Search for the cell housing the specified text and yield its [x, y] center coordinate. 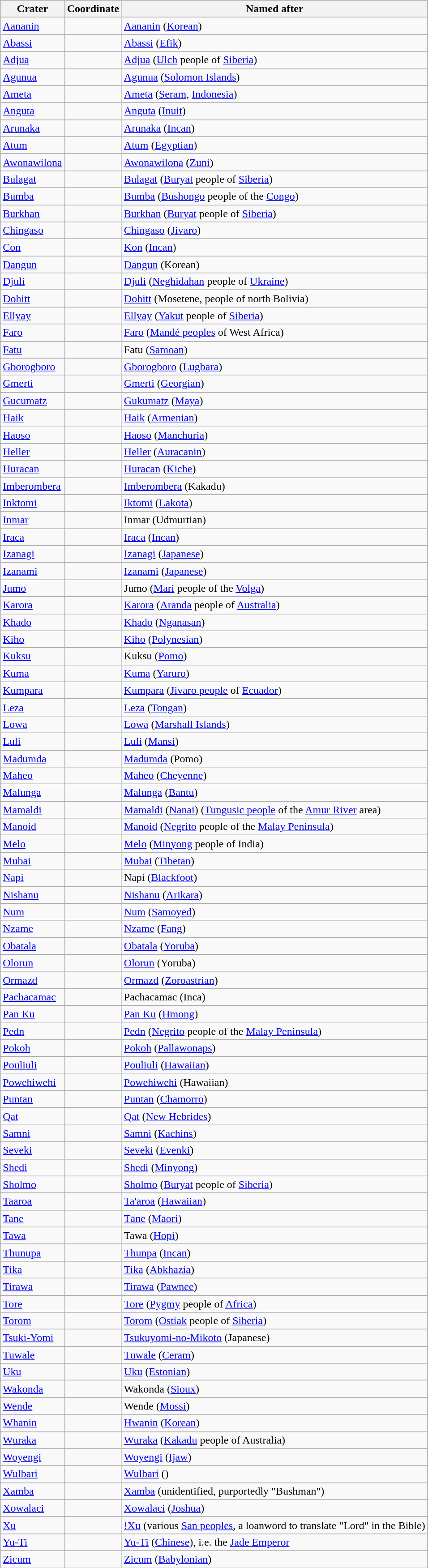
Djuli [33, 282]
Xu [33, 1525]
Haik (Armenian) [274, 418]
Taaroa [33, 1201]
Num (Samoyed) [274, 912]
Chingaso [33, 231]
Abassi [33, 43]
Mamaldi [33, 810]
Adjua (Ulch people of Siberia) [274, 60]
Adjua [33, 60]
Shedi [33, 1167]
Qat [33, 1116]
Zicum (Babylonian) [274, 1559]
Imberombera [33, 486]
Huracan (Kiche) [274, 469]
Iraca [33, 537]
Pan Ku (Hmong) [274, 1014]
Inktomi [33, 503]
Puntan (Chamorro) [274, 1099]
Seveki [33, 1150]
Kuksu (Pomo) [274, 656]
Kuksu [33, 656]
Tirawa (Pawnee) [274, 1286]
Faro (Mandé peoples of West Africa) [274, 333]
Bulagat (Buryat people of Siberia) [274, 179]
Haik [33, 418]
Madumda (Pomo) [274, 759]
Con [33, 248]
Woyengi [33, 1457]
Crater [33, 9]
Olorun [33, 963]
Bumba [33, 196]
Gborogboro [33, 367]
Melo (Minyong people of India) [274, 844]
Whanin [33, 1423]
Tsuki-Yomi [33, 1338]
Inmar (Udmurtian) [274, 520]
Bulagat [33, 179]
Torom (Ostiak people of Siberia) [274, 1321]
Haoso [33, 435]
Wende [33, 1406]
Pouliuli (Hawaiian) [274, 1065]
Luli [33, 741]
Haoso (Manchuria) [274, 435]
Lowa [33, 724]
Aananin [33, 26]
Anguta (Inuit) [274, 111]
Thunupa [33, 1252]
Maheo [33, 776]
Wuraka [33, 1440]
Hwanin (Korean) [274, 1423]
Agunua [33, 77]
Dohitt (Mosetene, people of north Bolivia) [274, 299]
Aananin (Korean) [274, 26]
Powehiwehi [33, 1082]
Karora (Aranda people of Australia) [274, 605]
Leza (Tongan) [274, 707]
Sholmo [33, 1184]
Gmerti [33, 384]
Nishanu [33, 895]
Dangun [33, 265]
Ameta [33, 94]
Maheo (Cheyenne) [274, 776]
Pouliuli [33, 1065]
Olorun (Yoruba) [274, 963]
Yu-Ti (Chinese), i.e. the Jade Emperor [274, 1542]
Kuma (Yaruro) [274, 673]
Faro [33, 333]
Pan Ku [33, 1014]
!Xu (various San peoples, a loanword to translate "Lord" in the Bible) [274, 1525]
Nzame [33, 929]
Obatala [33, 946]
Tore [33, 1304]
Gborogboro (Lugbara) [274, 367]
Tore (Pygmy people of Africa) [274, 1304]
Tika [33, 1269]
Named after [274, 9]
Anguta [33, 111]
Mamaldi (Nanai) (Tungusic people of the Amur River area) [274, 810]
Tawa (Hopi) [274, 1235]
Nishanu (Arikara) [274, 895]
Kumpara [33, 690]
Woyengi (Ijaw) [274, 1457]
Powehiwehi (Hawaiian) [274, 1082]
Samni (Kachins) [274, 1133]
Malunga (Bantu) [274, 793]
Ormazd (Zoroastrian) [274, 980]
Leza [33, 707]
Izanami (Japanese) [274, 571]
Xamba [33, 1491]
Iraca (Incan) [274, 537]
Iktomi (Lakota) [274, 503]
Jumo [33, 588]
Dangun (Korean) [274, 265]
Lowa (Marshall Islands) [274, 724]
Napi (Blackfoot) [274, 878]
Tuwale [33, 1355]
Tawa [33, 1235]
Izanagi [33, 554]
Nzame (Fang) [274, 929]
Wakonda [33, 1389]
Thunpa (Incan) [274, 1252]
Zicum [33, 1559]
Izanami [33, 571]
Tāne (Māori) [274, 1218]
Fatu (Samoan) [274, 350]
Pokoh [33, 1048]
Huracan [33, 469]
Bumba (Bushongo people of the Congo) [274, 196]
Xowalaci (Joshua) [274, 1508]
Burkhan (Buryat people of Siberia) [274, 214]
Gukumatz (Maya) [274, 401]
Karora [33, 605]
Shedi (Minyong) [274, 1167]
Pedn (Negrito people of the Malay Peninsula) [274, 1031]
Pokoh (Pallawonaps) [274, 1048]
Uku (Estonian) [274, 1372]
Heller [33, 452]
Atum (Egyptian) [274, 145]
Atum [33, 145]
Xowalaci [33, 1508]
Djuli (Neghidahan people of Ukraine) [274, 282]
Luli (Mansi) [274, 741]
Awonawilona (Zuni) [274, 162]
Kon (Incan) [274, 248]
Fatu [33, 350]
Khado [33, 622]
Num [33, 912]
Ellyay (Yakut people of Siberia) [274, 316]
Burkhan [33, 214]
Wakonda (Sioux) [274, 1389]
Pachacamac [33, 997]
Mubai [33, 861]
Wulbari [33, 1474]
Wende (Mossi) [274, 1406]
Imberombera (Kakadu) [274, 486]
Manoid (Negrito people of the Malay Peninsula) [274, 827]
Sholmo (Buryat people of Siberia) [274, 1184]
Ormazd [33, 980]
Kuma [33, 673]
Dohitt [33, 299]
Agunua (Solomon Islands) [274, 77]
Heller (Auracanin) [274, 452]
Izanagi (Japanese) [274, 554]
Torom [33, 1321]
Arunaka [33, 128]
Khado (Nganasan) [274, 622]
Ta'aroa (Hawaiian) [274, 1201]
Tuwale (Ceram) [274, 1355]
Mubai (Tibetan) [274, 861]
Gucumatz [33, 401]
Inmar [33, 520]
Pedn [33, 1031]
Madumda [33, 759]
Qat (New Hebrides) [274, 1116]
Kiho [33, 639]
Kiho (Polynesian) [274, 639]
Coordinate [93, 9]
Malunga [33, 793]
Seveki (Evenki) [274, 1150]
Tsukuyomi-no-Mikoto (Japanese) [274, 1338]
Yu-Ti [33, 1542]
Abassi (Efik) [274, 43]
Xamba (unidentified, purportedly "Bushman") [274, 1491]
Ameta (Seram, Indonesia) [274, 94]
Arunaka (Incan) [274, 128]
Wuraka (Kakadu people of Australia) [274, 1440]
Chingaso (Jivaro) [274, 231]
Kumpara (Jivaro people of Ecuador) [274, 690]
Obatala (Yoruba) [274, 946]
Wulbari () [274, 1474]
Napi [33, 878]
Puntan [33, 1099]
Tane [33, 1218]
Uku [33, 1372]
Samni [33, 1133]
Melo [33, 844]
Tika (Abkhazia) [274, 1269]
Tirawa [33, 1286]
Gmerti (Georgian) [274, 384]
Awonawilona [33, 162]
Jumo (Mari people of the Volga) [274, 588]
Ellyay [33, 316]
Pachacamac (Inca) [274, 997]
Manoid [33, 827]
